From the cell containing the given text, extract its center point as [X, Y] coordinate. 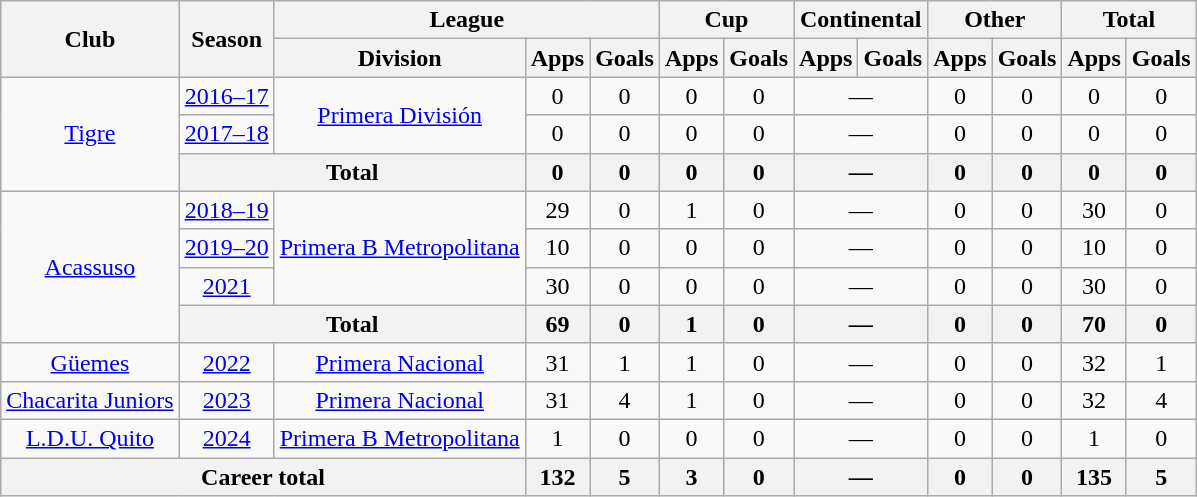
Division [400, 58]
Acassuso [90, 267]
Tigre [90, 134]
2023 [226, 400]
Primera División [400, 115]
League [466, 20]
L.D.U. Quito [90, 438]
Güemes [90, 362]
Season [226, 39]
69 [557, 324]
Career total [263, 477]
132 [557, 477]
2022 [226, 362]
2017–18 [226, 134]
135 [1094, 477]
2019–20 [226, 248]
29 [557, 210]
2018–19 [226, 210]
Cup [726, 20]
70 [1094, 324]
2016–17 [226, 96]
2024 [226, 438]
3 [691, 477]
Club [90, 39]
Other [995, 20]
2021 [226, 286]
Continental [861, 20]
Chacarita Juniors [90, 400]
